Return the [x, y] coordinate for the center point of the cell that contains the specified text.  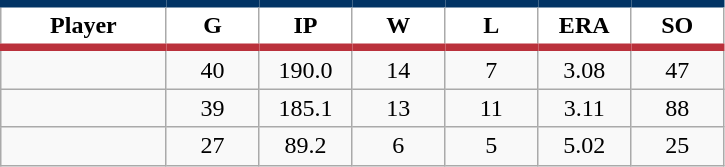
11 [492, 108]
3.11 [584, 108]
3.08 [584, 68]
14 [398, 68]
ERA [584, 26]
5.02 [584, 146]
6 [398, 146]
40 [212, 68]
39 [212, 108]
88 [678, 108]
7 [492, 68]
IP [306, 26]
13 [398, 108]
L [492, 26]
185.1 [306, 108]
25 [678, 146]
5 [492, 146]
27 [212, 146]
Player [84, 26]
W [398, 26]
190.0 [306, 68]
89.2 [306, 146]
SO [678, 26]
G [212, 26]
47 [678, 68]
